Determine the (X, Y) coordinate at the center of the cell enclosing the given text.  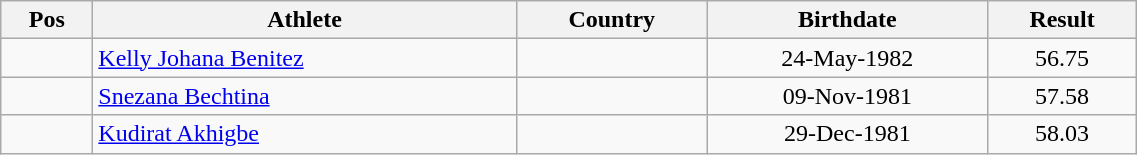
29-Dec-1981 (847, 134)
Kudirat Akhigbe (304, 134)
Birthdate (847, 20)
Snezana Bechtina (304, 96)
09-Nov-1981 (847, 96)
Pos (47, 20)
Country (612, 20)
58.03 (1062, 134)
Athlete (304, 20)
Kelly Johana Benitez (304, 58)
Result (1062, 20)
57.58 (1062, 96)
24-May-1982 (847, 58)
56.75 (1062, 58)
